Capture the cell that displays the provided text and extract its [X, Y] central coordinate. 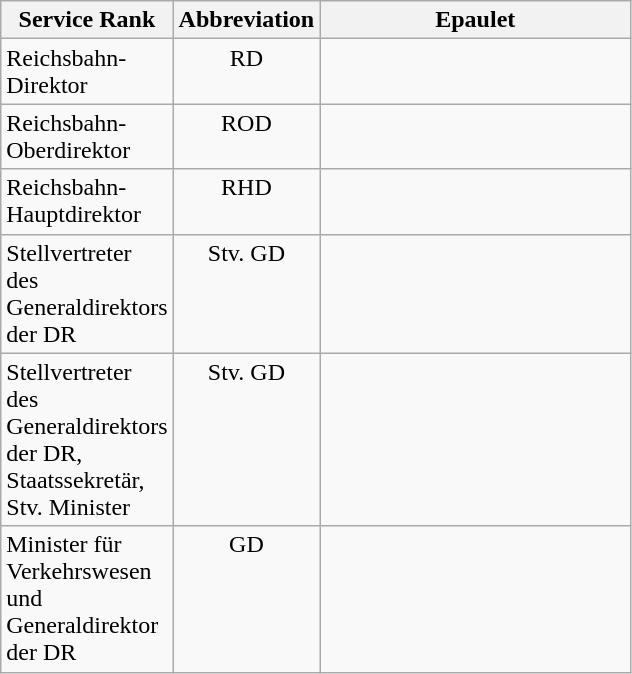
Service Rank [87, 20]
Stellvertreter des Generaldirektors der DR, Staatssekretär, Stv. Minister [87, 440]
Reichsbahn-Oberdirektor [87, 136]
ROD [246, 136]
Reichsbahn-Direktor [87, 72]
GD [246, 599]
RD [246, 72]
Minister für Verkehrswesen und Generaldirektor der DR [87, 599]
Epaulet [476, 20]
Reichsbahn-Hauptdirektor [87, 202]
Stellvertreter des Generaldirektors der DR [87, 294]
RHD [246, 202]
Abbreviation [246, 20]
